Search for the cell housing the specified text and yield its [X, Y] center coordinate. 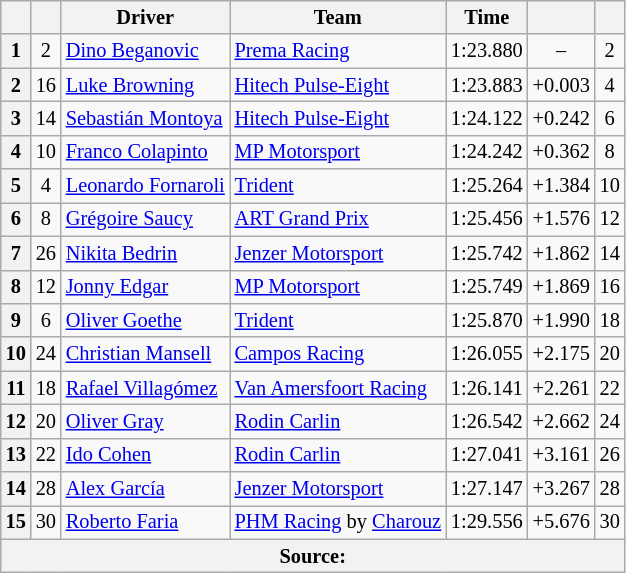
+1.384 [562, 186]
Leonardo Fornaroli [146, 186]
1:26.055 [487, 354]
Dino Beganovic [146, 51]
Luke Browning [146, 85]
9 [16, 320]
Oliver Goethe [146, 320]
1:23.880 [487, 51]
1:27.041 [487, 455]
1:25.870 [487, 320]
Sebastián Montoya [146, 118]
PHM Racing by Charouz [338, 522]
+3.161 [562, 455]
1:24.122 [487, 118]
+1.862 [562, 253]
Jonny Edgar [146, 287]
Grégoire Saucy [146, 219]
1:26.141 [487, 388]
+2.175 [562, 354]
+1.990 [562, 320]
+0.362 [562, 152]
– [562, 51]
+0.242 [562, 118]
Nikita Bedrin [146, 253]
Campos Racing [338, 354]
1:23.883 [487, 85]
Prema Racing [338, 51]
Ido Cohen [146, 455]
1:25.264 [487, 186]
1:29.556 [487, 522]
Franco Colapinto [146, 152]
Christian Mansell [146, 354]
Van Amersfoort Racing [338, 388]
+1.576 [562, 219]
11 [16, 388]
1:25.742 [487, 253]
3 [16, 118]
+1.869 [562, 287]
+0.003 [562, 85]
1:26.542 [487, 421]
13 [16, 455]
+2.662 [562, 421]
ART Grand Prix [338, 219]
7 [16, 253]
Source: [313, 556]
+3.267 [562, 489]
15 [16, 522]
Driver [146, 17]
+2.261 [562, 388]
5 [16, 186]
Team [338, 17]
+5.676 [562, 522]
Alex García [146, 489]
1:25.456 [487, 219]
Rafael Villagómez [146, 388]
1 [16, 51]
Roberto Faria [146, 522]
1:25.749 [487, 287]
Time [487, 17]
Oliver Gray [146, 421]
1:24.242 [487, 152]
1:27.147 [487, 489]
